For the text-containing cell, return its midpoint in [X, Y] coordinate format. 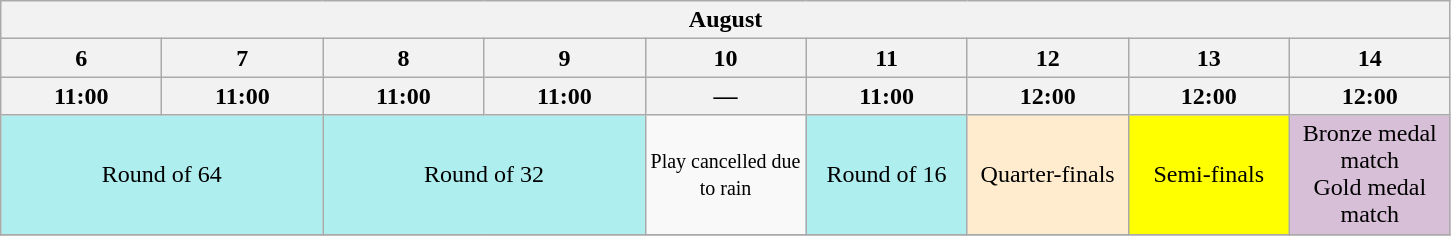
7 [242, 58]
Semi-finals [1208, 174]
13 [1208, 58]
August [726, 20]
9 [564, 58]
Round of 32 [484, 174]
Bronze medal matchGold medal match [1370, 174]
14 [1370, 58]
— [726, 96]
Play cancelled due to rain [726, 174]
10 [726, 58]
Round of 16 [886, 174]
Round of 64 [162, 174]
6 [82, 58]
8 [404, 58]
12 [1048, 58]
Quarter-finals [1048, 174]
11 [886, 58]
